Determine the [X, Y] coordinate at the center of the cell enclosing the given text.  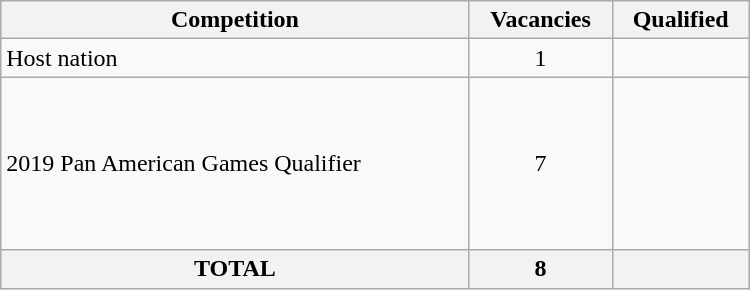
TOTAL [235, 269]
Host nation [235, 58]
7 [540, 164]
Vacancies [540, 20]
8 [540, 269]
Competition [235, 20]
Qualified [680, 20]
2019 Pan American Games Qualifier [235, 164]
1 [540, 58]
